Output the [x, y] coordinate of the center of the cell containing the given text.  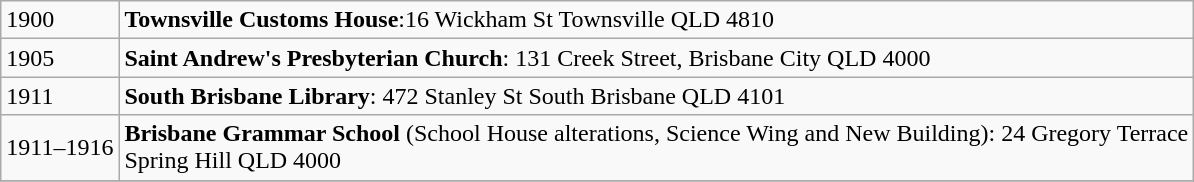
South Brisbane Library: 472 Stanley St South Brisbane QLD 4101 [656, 96]
Saint Andrew's Presbyterian Church: 131 Creek Street, Brisbane City QLD 4000 [656, 58]
1905 [60, 58]
Brisbane Grammar School (School House alterations, Science Wing and New Building): 24 Gregory TerraceSpring Hill QLD 4000 [656, 148]
Townsville Customs House:16 Wickham St Townsville QLD 4810 [656, 20]
1911–1916 [60, 148]
1900 [60, 20]
1911 [60, 96]
